Return (x, y) of the center of cell containing provided text 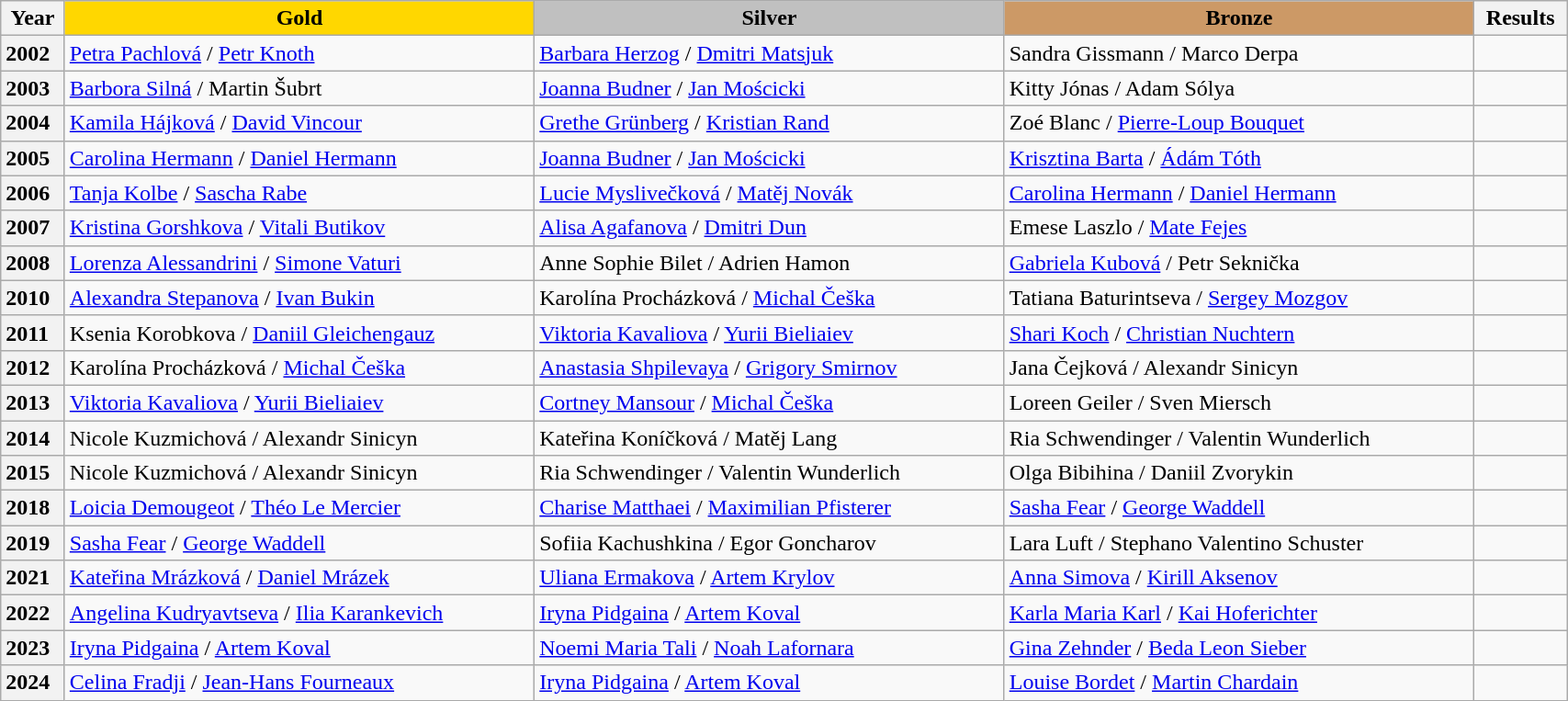
Gold (299, 18)
2004 (33, 123)
2022 (33, 613)
Kamila Hájková / David Vincour (299, 123)
2006 (33, 193)
Olga Bibihina / Daniil Zvorykin (1238, 473)
Krisztina Barta / Ádám Tóth (1238, 158)
2012 (33, 367)
2018 (33, 508)
2013 (33, 402)
2011 (33, 333)
Barbora Silná / Martin Šubrt (299, 88)
Louise Bordet / Martin Chardain (1238, 683)
Barbara Herzog / Dmitri Matsjuk (770, 53)
Tanja Kolbe / Sascha Rabe (299, 193)
Alisa Agafanova / Dmitri Dun (770, 228)
Tatiana Baturintseva / Sergey Mozgov (1238, 298)
2021 (33, 578)
Kateřina Koníčková / Matěj Lang (770, 438)
Charise Matthaei / Maximilian Pfisterer (770, 508)
2019 (33, 543)
Petra Pachlová / Petr Knoth (299, 53)
Loreen Geiler / Sven Miersch (1238, 402)
Uliana Ermakova / Artem Krylov (770, 578)
Results (1521, 18)
Karla Maria Karl / Kai Hoferichter (1238, 613)
2002 (33, 53)
Celina Fradji / Jean-Hans Fourneaux (299, 683)
Sandra Gissmann / Marco Derpa (1238, 53)
Shari Koch / Christian Nuchtern (1238, 333)
Ksenia Korobkova / Daniil Gleichengauz (299, 333)
2023 (33, 648)
Lara Luft / Stephano Valentino Schuster (1238, 543)
Sofiia Kachushkina / Egor Goncharov (770, 543)
2005 (33, 158)
Grethe Grünberg / Kristian Rand (770, 123)
Kristina Gorshkova / Vitali Butikov (299, 228)
Anastasia Shpilevaya / Grigory Smirnov (770, 367)
Silver (770, 18)
2008 (33, 263)
2003 (33, 88)
Loicia Demougeot / Théo Le Mercier (299, 508)
Alexandra Stepanova / Ivan Bukin (299, 298)
Lucie Myslivečková / Matěj Novák (770, 193)
2024 (33, 683)
2015 (33, 473)
Bronze (1238, 18)
Anne Sophie Bilet / Adrien Hamon (770, 263)
Cortney Mansour / Michal Češka (770, 402)
Zoé Blanc / Pierre-Loup Bouquet (1238, 123)
Gina Zehnder / Beda Leon Sieber (1238, 648)
Emese Laszlo / Mate Fejes (1238, 228)
Kitty Jónas / Adam Sólya (1238, 88)
Lorenza Alessandrini / Simone Vaturi (299, 263)
2007 (33, 228)
2010 (33, 298)
Angelina Kudryavtseva / Ilia Karankevich (299, 613)
Jana Čejková / Alexandr Sinicyn (1238, 367)
Gabriela Kubová / Petr Seknička (1238, 263)
2014 (33, 438)
Year (33, 18)
Noemi Maria Tali / Noah Lafornara (770, 648)
Anna Simova / Kirill Aksenov (1238, 578)
Kateřina Mrázková / Daniel Mrázek (299, 578)
